Return (X, Y) of the center of cell containing provided text 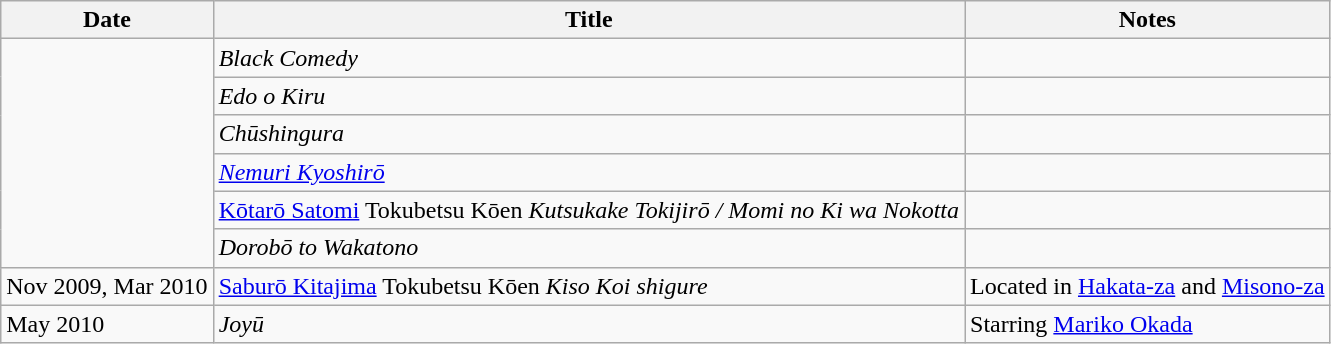
Starring Mariko Okada (1147, 324)
Notes (1147, 20)
Date (107, 20)
Kōtarō Satomi Tokubetsu Kōen Kutsukake Tokijirō / Momi no Ki wa Nokotta (588, 210)
May 2010 (107, 324)
Chūshingura (588, 134)
Black Comedy (588, 58)
Nemuri Kyoshirō (588, 172)
Located in Hakata-za and Misono-za (1147, 286)
Saburō Kitajima Tokubetsu Kōen Kiso Koi shigure (588, 286)
Edo o Kiru (588, 96)
Dorobō to Wakatono (588, 248)
Title (588, 20)
Joyū (588, 324)
Nov 2009, Mar 2010 (107, 286)
